Output the (x, y) coordinate of the center of the cell containing the given text.  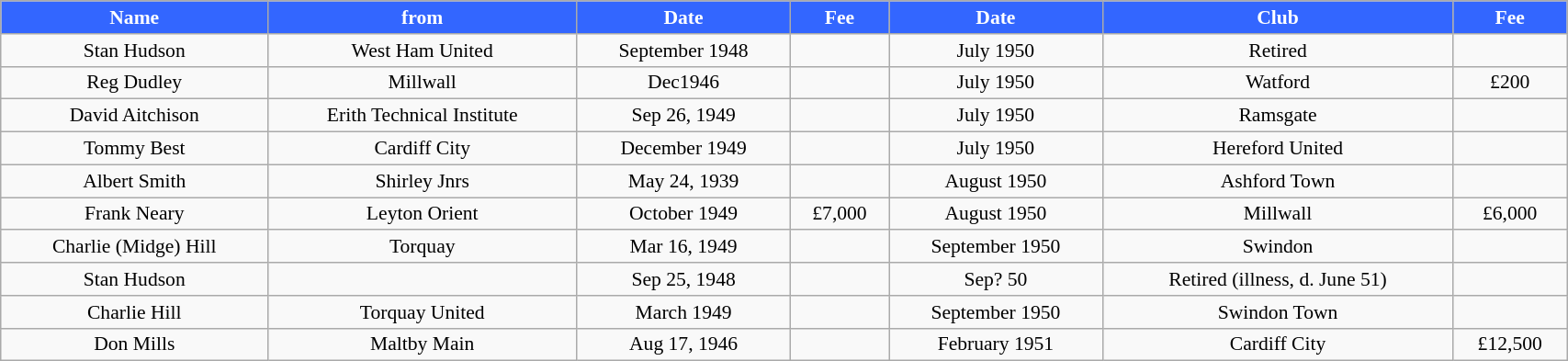
Ashford Town (1278, 181)
from (423, 17)
Watford (1278, 83)
September 1948 (683, 51)
May 24, 1939 (683, 181)
£7,000 (840, 214)
Albert Smith (134, 181)
Ramsgate (1278, 116)
Aug 17, 1946 (683, 344)
£12,500 (1510, 344)
Name (134, 17)
Shirley Jnrs (423, 181)
Erith Technical Institute (423, 116)
Retired (illness, d. June 51) (1278, 279)
Sep 25, 1948 (683, 279)
David Aitchison (134, 116)
Reg Dudley (134, 83)
Sep 26, 1949 (683, 116)
West Ham United (423, 51)
Torquay (423, 247)
Frank Neary (134, 214)
Swindon Town (1278, 312)
Charlie (Midge) Hill (134, 247)
£200 (1510, 83)
Retired (1278, 51)
Club (1278, 17)
October 1949 (683, 214)
Maltby Main (423, 344)
Mar 16, 1949 (683, 247)
Swindon (1278, 247)
£6,000 (1510, 214)
Tommy Best (134, 149)
Charlie Hill (134, 312)
Dec1946 (683, 83)
December 1949 (683, 149)
February 1951 (996, 344)
Don Mills (134, 344)
March 1949 (683, 312)
Sep? 50 (996, 279)
Leyton Orient (423, 214)
Hereford United (1278, 149)
Torquay United (423, 312)
